Capture the cell that displays the provided text and extract its [X, Y] central coordinate. 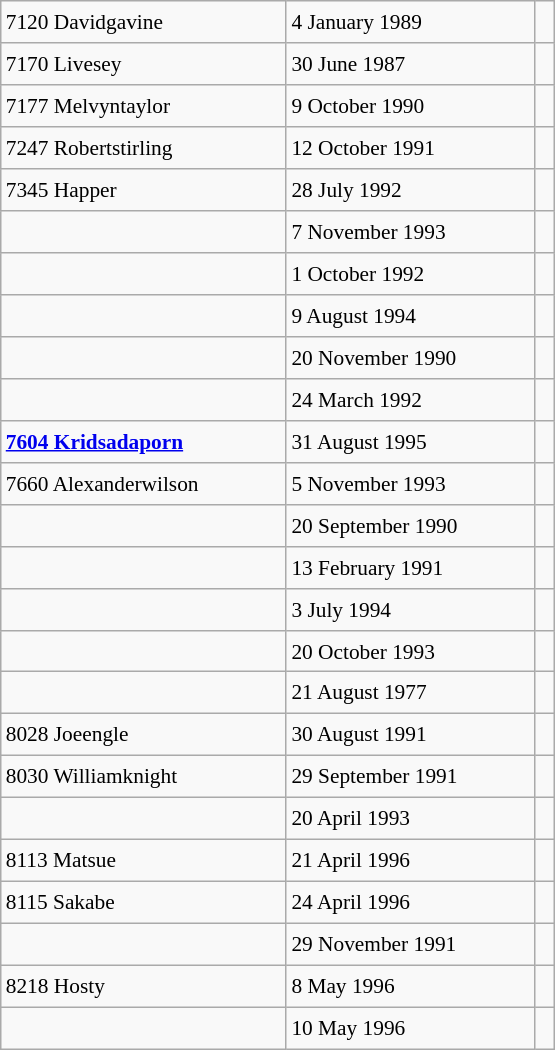
7345 Happer [144, 190]
20 April 1993 [410, 819]
12 October 1991 [410, 148]
3 July 1994 [410, 609]
21 April 1996 [410, 861]
29 September 1991 [410, 777]
21 August 1977 [410, 693]
29 November 1991 [410, 945]
4 January 1989 [410, 22]
7247 Robertstirling [144, 148]
24 April 1996 [410, 903]
24 March 1992 [410, 399]
5 November 1993 [410, 483]
20 November 1990 [410, 358]
8 May 1996 [410, 986]
10 May 1996 [410, 1028]
30 August 1991 [410, 735]
8028 Joeengle [144, 735]
7660 Alexanderwilson [144, 483]
20 September 1990 [410, 525]
28 July 1992 [410, 190]
30 June 1987 [410, 64]
1 October 1992 [410, 274]
7120 Davidgavine [144, 22]
7177 Melvyntaylor [144, 106]
20 October 1993 [410, 651]
8113 Matsue [144, 861]
13 February 1991 [410, 567]
8218 Hosty [144, 986]
8030 Williamknight [144, 777]
31 August 1995 [410, 441]
9 October 1990 [410, 106]
7 November 1993 [410, 232]
7604 Kridsadaporn [144, 441]
9 August 1994 [410, 316]
7170 Livesey [144, 64]
8115 Sakabe [144, 903]
